Pinpoint the cell where the given text exists, returning its (x, y) midpoint coordinate. 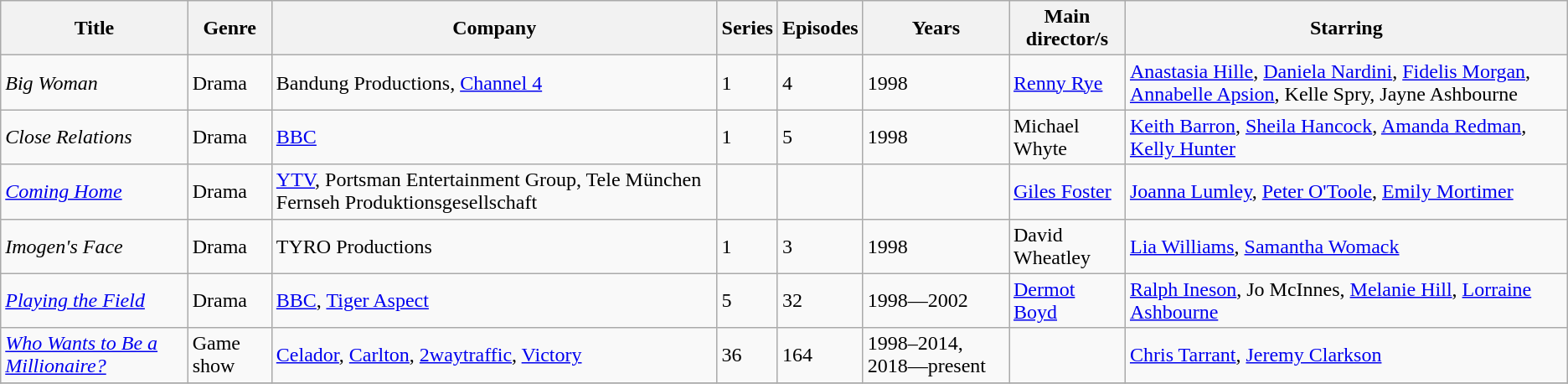
Company (494, 29)
Genre (230, 29)
36 (747, 355)
Close Relations (94, 138)
Renny Rye (1067, 82)
Celador, Carlton, 2waytraffic, Victory (494, 355)
Main director/s (1067, 29)
Dermot Boyd (1067, 300)
32 (820, 300)
1998—2002 (936, 300)
Who Wants to Be a Millionaire? (94, 355)
Michael Whyte (1067, 138)
BBC (494, 138)
Giles Foster (1067, 191)
Playing the Field (94, 300)
David Wheatley (1067, 246)
Title (94, 29)
164 (820, 355)
Chris Tarrant, Jeremy Clarkson (1346, 355)
4 (820, 82)
Bandung Productions, Channel 4 (494, 82)
TYRO Productions (494, 246)
Series (747, 29)
Big Woman (94, 82)
Joanna Lumley, Peter O'Toole, Emily Mortimer (1346, 191)
BBC, Tiger Aspect (494, 300)
Ralph Ineson, Jo McInnes, Melanie Hill, Lorraine Ashbourne (1346, 300)
Episodes (820, 29)
Lia Williams, Samantha Womack (1346, 246)
Game show (230, 355)
Coming Home (94, 191)
Anastasia Hille, Daniela Nardini, Fidelis Morgan, Annabelle Apsion, Kelle Spry, Jayne Ashbourne (1346, 82)
Starring (1346, 29)
1998–2014, 2018—present (936, 355)
Years (936, 29)
3 (820, 246)
Keith Barron, Sheila Hancock, Amanda Redman, Kelly Hunter (1346, 138)
YTV, Portsman Entertainment Group, Tele München Fernseh Produktionsgesellschaft (494, 191)
Imogen's Face (94, 246)
